Search for the cell housing the specified text and yield its [x, y] center coordinate. 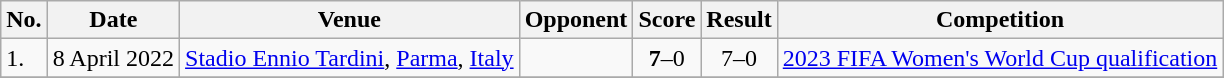
1. [24, 58]
2023 FIFA Women's World Cup qualification [1000, 58]
No. [24, 20]
Stadio Ennio Tardini, Parma, Italy [350, 58]
Result [739, 20]
Opponent [576, 20]
8 April 2022 [113, 58]
Venue [350, 20]
Competition [1000, 20]
Date [113, 20]
Score [667, 20]
